Scan for the cell matching the given text and deliver its [X, Y] coordinate at center. 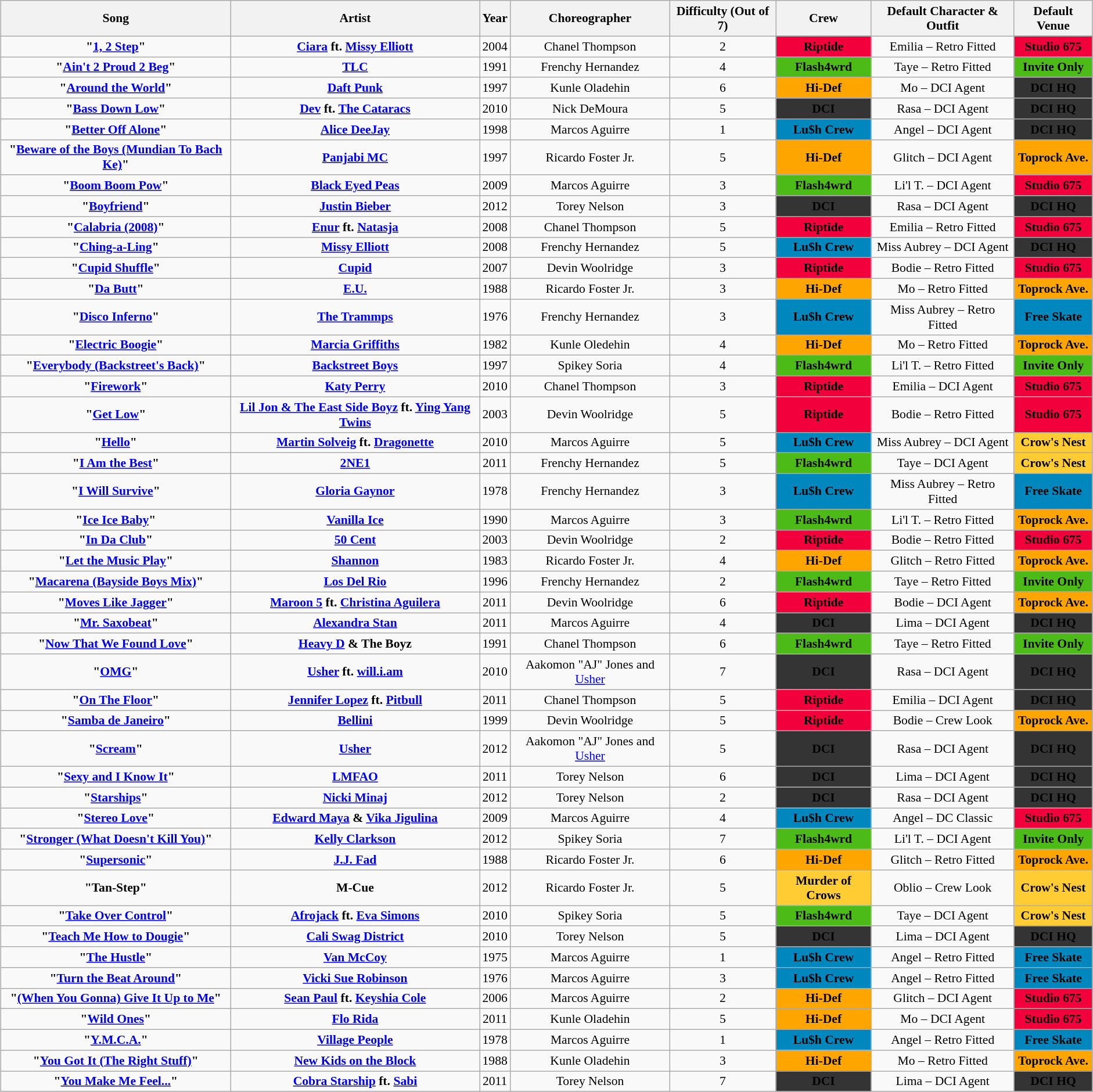
E.U. [355, 289]
"Cupid Shuffle" [116, 268]
Heavy D & The Boyz [355, 644]
Shannon [355, 561]
Martin Solveig ft. Dragonette [355, 443]
"Boyfriend" [116, 206]
Justin Bieber [355, 206]
"Electric Boogie" [116, 345]
J.J. Fad [355, 860]
Panjabi MC [355, 157]
New Kids on the Block [355, 1061]
"Macarena (Bayside Boys Mix)" [116, 581]
Los Del Rio [355, 581]
Jennifer Lopez ft. Pitbull [355, 700]
"Around the World" [116, 88]
Usher [355, 748]
M-Cue [355, 888]
Kelly Clarkson [355, 839]
Van McCoy [355, 957]
"Scream" [116, 748]
"OMG" [116, 671]
"Stronger (What Doesn't Kill You)" [116, 839]
"Teach Me How to Dougie" [116, 936]
"Boom Boom Pow" [116, 185]
"Turn the Beat Around" [116, 978]
Daft Punk [355, 88]
Default Venue [1054, 19]
Enur ft. Natasja [355, 227]
"You Got It (The Right Stuff)" [116, 1061]
Angel – DCI Agent [943, 129]
The Trammps [355, 317]
"Mr. Saxobeat" [116, 623]
"In Da Club" [116, 540]
"Ice Ice Baby" [116, 519]
Edward Maya & Vika Jigulina [355, 818]
"Beware of the Boys (Mundian To Bach Ke)" [116, 157]
"Calabria (2008)" [116, 227]
Sean Paul ft. Keyshia Cole [355, 998]
"Stereo Love" [116, 818]
Bodie – Crew Look [943, 720]
"Tan-Step" [116, 888]
Katy Perry [355, 386]
Alexandra Stan [355, 623]
"Da Butt" [116, 289]
50 Cent [355, 540]
1983 [495, 561]
"Hello" [116, 443]
Bodie – DCI Agent [943, 602]
"(When You Gonna) Give It Up to Me" [116, 998]
"Ain't 2 Proud 2 Beg" [116, 67]
"Disco Inferno" [116, 317]
"Everybody (Backstreet's Back)" [116, 366]
"1, 2 Step" [116, 46]
Ciara ft. Missy Elliott [355, 46]
Angel – DC Classic [943, 818]
Gloria Gaynor [355, 491]
"I Will Survive" [116, 491]
Crew [824, 19]
Nicki Minaj [355, 798]
"Samba de Janeiro" [116, 720]
"Moves Like Jagger" [116, 602]
2004 [495, 46]
1975 [495, 957]
Song [116, 19]
"The Hustle" [116, 957]
Oblio – Crew Look [943, 888]
"Supersonic" [116, 860]
2NE1 [355, 464]
Alice DeeJay [355, 129]
Black Eyed Peas [355, 185]
Marcia Griffiths [355, 345]
Murder of Crows [824, 888]
"Wild Ones" [116, 1019]
"Better Off Alone" [116, 129]
"Ching-a-Ling" [116, 247]
"Let the Music Play" [116, 561]
1990 [495, 519]
Vicki Sue Robinson [355, 978]
"Now That We Found Love" [116, 644]
Cali Swag District [355, 936]
Cupid [355, 268]
Vanilla Ice [355, 519]
Default Character & Outfit [943, 19]
Difficulty (Out of 7) [722, 19]
"Bass Down Low" [116, 109]
TLC [355, 67]
Nick DeMoura [590, 109]
Choreographer [590, 19]
Lil Jon & The East Side Boyz ft. Ying Yang Twins [355, 415]
"Y.M.C.A." [116, 1040]
1998 [495, 129]
LMFAO [355, 777]
2007 [495, 268]
"You Make Me Feel..." [116, 1082]
Missy Elliott [355, 247]
1996 [495, 581]
"Take Over Control" [116, 915]
Flo Rida [355, 1019]
"Get Low" [116, 415]
Usher ft. will.i.am [355, 671]
Bellini [355, 720]
"I Am the Best" [116, 464]
Artist [355, 19]
Afrojack ft. Eva Simons [355, 915]
Year [495, 19]
"Starships" [116, 798]
1999 [495, 720]
Maroon 5 ft. Christina Aguilera [355, 602]
"Firework" [116, 386]
"Sexy and I Know It" [116, 777]
2006 [495, 998]
Backstreet Boys [355, 366]
1982 [495, 345]
Village People [355, 1040]
Cobra Starship ft. Sabi [355, 1082]
"On The Floor" [116, 700]
Kunle Oledehin [590, 345]
Dev ft. The Cataracs [355, 109]
